Scan for the cell matching the given text and deliver its (X, Y) coordinate at center. 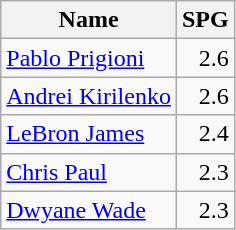
SPG (205, 20)
Pablo Prigioni (89, 58)
Dwyane Wade (89, 210)
LeBron James (89, 134)
Chris Paul (89, 172)
Andrei Kirilenko (89, 96)
2.4 (205, 134)
Name (89, 20)
